Determine the [x, y] coordinate at the center of the cell enclosing the given text.  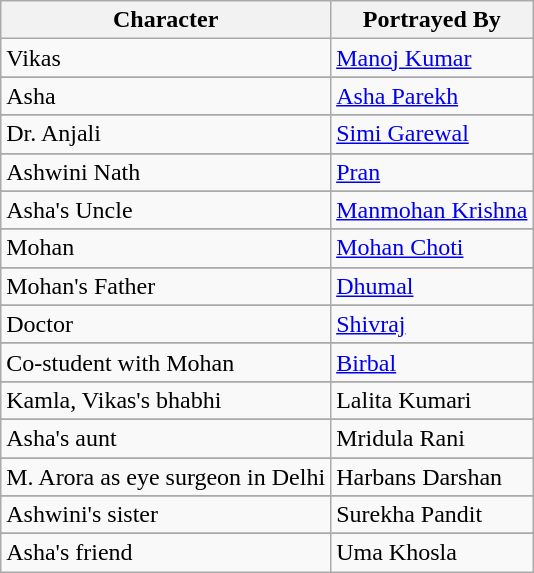
Doctor [166, 324]
Ashwini Nath [166, 172]
Kamla, Vikas's bhabhi [166, 400]
Manoj Kumar [432, 58]
Uma Khosla [432, 553]
Harbans Darshan [432, 477]
Co-student with Mohan [166, 362]
Asha's Uncle [166, 210]
Asha's aunt [166, 438]
Asha Parekh [432, 96]
Dhumal [432, 286]
Asha [166, 96]
Character [166, 20]
Dr. Anjali [166, 134]
Portrayed By [432, 20]
Vikas [166, 58]
Mohan Choti [432, 248]
Mohan's Father [166, 286]
Surekha Pandit [432, 515]
Lalita Kumari [432, 400]
Manmohan Krishna [432, 210]
Simi Garewal [432, 134]
Birbal [432, 362]
Mridula Rani [432, 438]
M. Arora as eye surgeon in Delhi [166, 477]
Ashwini's sister [166, 515]
Pran [432, 172]
Asha's friend [166, 553]
Mohan [166, 248]
Shivraj [432, 324]
